Return the (x, y) coordinate for the center point of the cell that contains the specified text.  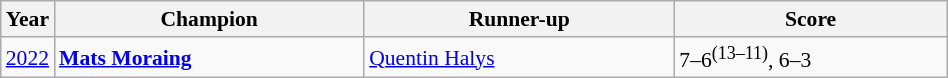
Runner-up (519, 19)
2022 (28, 58)
Champion (209, 19)
7–6(13–11), 6–3 (810, 58)
Year (28, 19)
Quentin Halys (519, 58)
Score (810, 19)
Mats Moraing (209, 58)
